From the cell containing the given text, extract its center point as [x, y] coordinate. 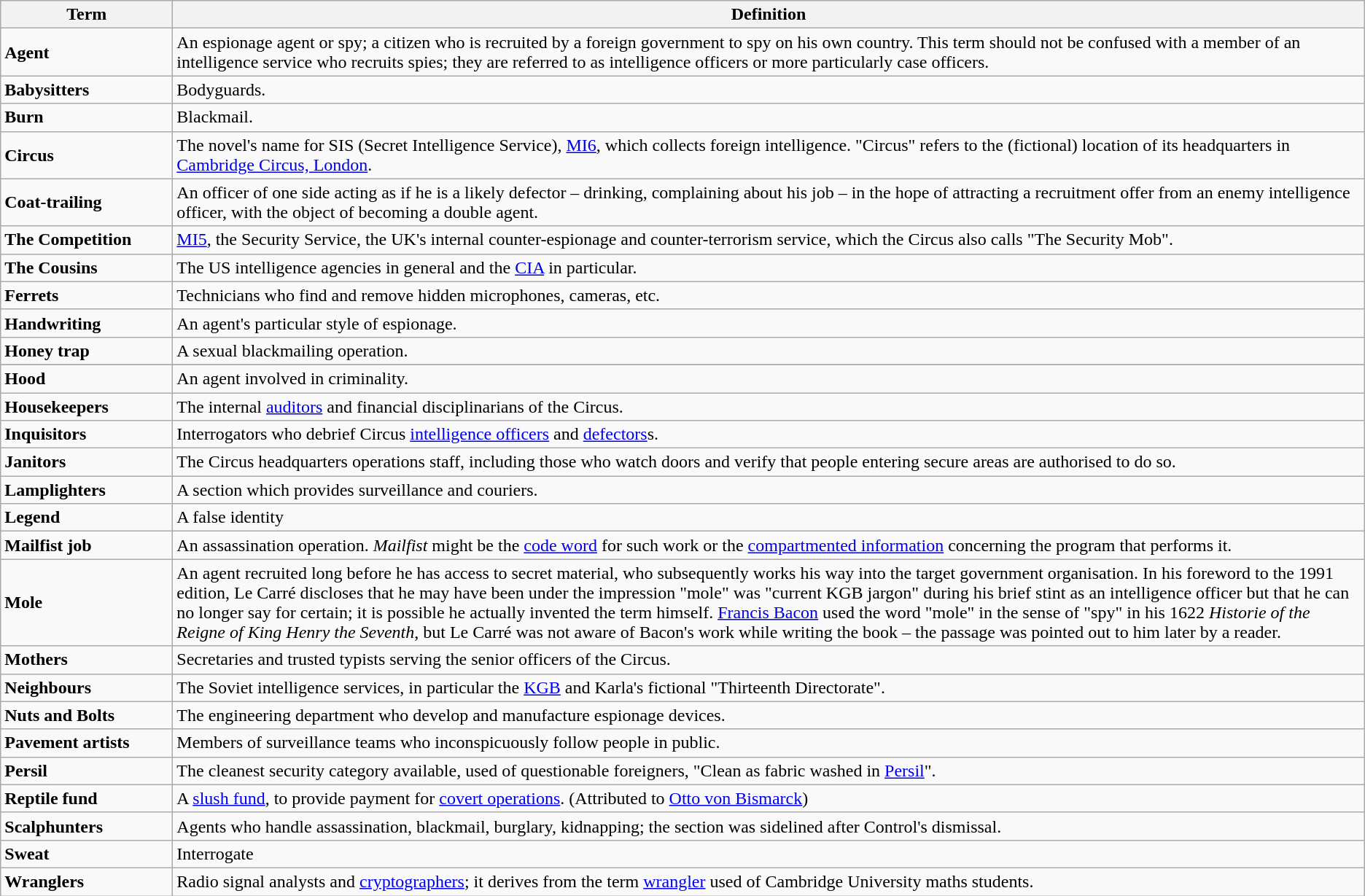
Term [87, 15]
Honey trap [87, 351]
Definition [769, 15]
Lamplighters [87, 490]
A sexual blackmailing operation. [769, 351]
Secretaries and trusted typists serving the senior officers of the Circus. [769, 660]
Inquisitors [87, 435]
Coat-trailing [87, 203]
Neighbours [87, 687]
Mole [87, 602]
A false identity [769, 518]
The Soviet intelligence services, in particular the KGB and Karla's fictional "Thirteenth Directorate". [769, 687]
Sweat [87, 854]
Reptile fund [87, 798]
Scalphunters [87, 826]
Members of surveillance teams who inconspicuously follow people in public. [769, 743]
Handwriting [87, 323]
Mothers [87, 660]
Agent [87, 52]
Janitors [87, 462]
Interrogate [769, 854]
The US intelligence agencies in general and the CIA in particular. [769, 268]
The Circus headquarters operations staff, including those who watch doors and verify that people entering secure areas are authorised to do so. [769, 462]
Ferrets [87, 295]
Technicians who find and remove hidden microphones, cameras, etc. [769, 295]
Bodyguards. [769, 90]
Legend [87, 518]
Persil [87, 771]
The internal auditors and financial disciplinarians of the Circus. [769, 406]
A slush fund, to provide payment for covert operations. (Attributed to Otto von Bismarck) [769, 798]
Interrogators who debrief Circus intelligence officers and defectorss. [769, 435]
MI5, the Security Service, the UK's internal counter-espionage and counter-terrorism service, which the Circus also calls "The Security Mob". [769, 240]
Hood [87, 378]
The Cousins [87, 268]
A section which provides surveillance and couriers. [769, 490]
The cleanest security category available, used of questionable foreigners, "Clean as fabric washed in Persil". [769, 771]
Pavement artists [87, 743]
An agent's particular style of espionage. [769, 323]
Agents who handle assassination, blackmail, burglary, kidnapping; the section was sidelined after Control's dismissal. [769, 826]
Wranglers [87, 881]
Babysitters [87, 90]
Radio signal analysts and cryptographers; it derives from the term wrangler used of Cambridge University maths students. [769, 881]
Nuts and Bolts [87, 715]
Housekeepers [87, 406]
An assassination operation. Mailfist might be the code word for such work or the compartmented information concerning the program that performs it. [769, 545]
The Competition [87, 240]
Mailfist job [87, 545]
The engineering department who develop and manufacture espionage devices. [769, 715]
Blackmail. [769, 117]
Burn [87, 117]
An agent involved in criminality. [769, 378]
Circus [87, 155]
